Return [X, Y] of the center of cell containing provided text 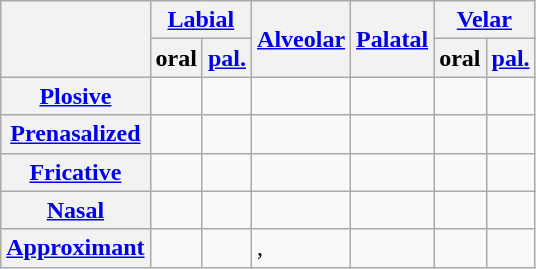
Alveolar [302, 39]
Velar [484, 20]
Fricative [76, 172]
Prenasalized [76, 134]
Approximant [76, 248]
Plosive [76, 96]
Labial [200, 20]
, [302, 248]
Nasal [76, 210]
Palatal [392, 39]
